Return the (X, Y) coordinate for the center point of the cell that contains the specified text.  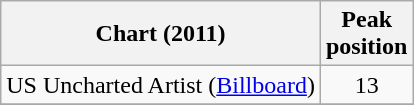
US Uncharted Artist (Billboard) (161, 85)
Chart (2011) (161, 34)
13 (366, 85)
Peakposition (366, 34)
